Identify which cell holds the provided text, then report its [x, y] central coordinate. 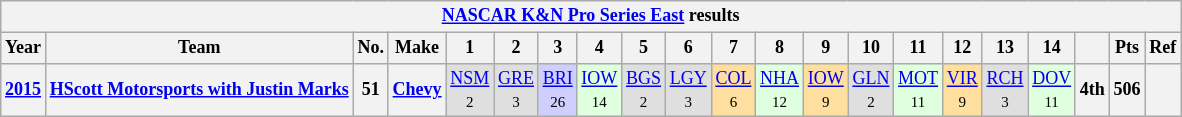
14 [1052, 48]
IOW14 [600, 90]
VIR9 [962, 90]
3 [558, 48]
Year [24, 48]
GLN2 [871, 90]
NHA12 [780, 90]
51 [370, 90]
2015 [24, 90]
9 [826, 48]
Chevy [417, 90]
2 [516, 48]
Make [417, 48]
BRI26 [558, 90]
HScott Motorsports with Justin Marks [199, 90]
RCH3 [1005, 90]
BGS2 [644, 90]
No. [370, 48]
GRE3 [516, 90]
LGY3 [688, 90]
4th [1092, 90]
DOV11 [1052, 90]
10 [871, 48]
8 [780, 48]
506 [1127, 90]
MOT11 [918, 90]
NSM2 [470, 90]
Pts [1127, 48]
7 [734, 48]
IOW9 [826, 90]
1 [470, 48]
12 [962, 48]
4 [600, 48]
COL6 [734, 90]
13 [1005, 48]
6 [688, 48]
NASCAR K&N Pro Series East results [591, 16]
5 [644, 48]
Ref [1163, 48]
11 [918, 48]
Team [199, 48]
